Search for the cell housing the specified text and yield its (x, y) center coordinate. 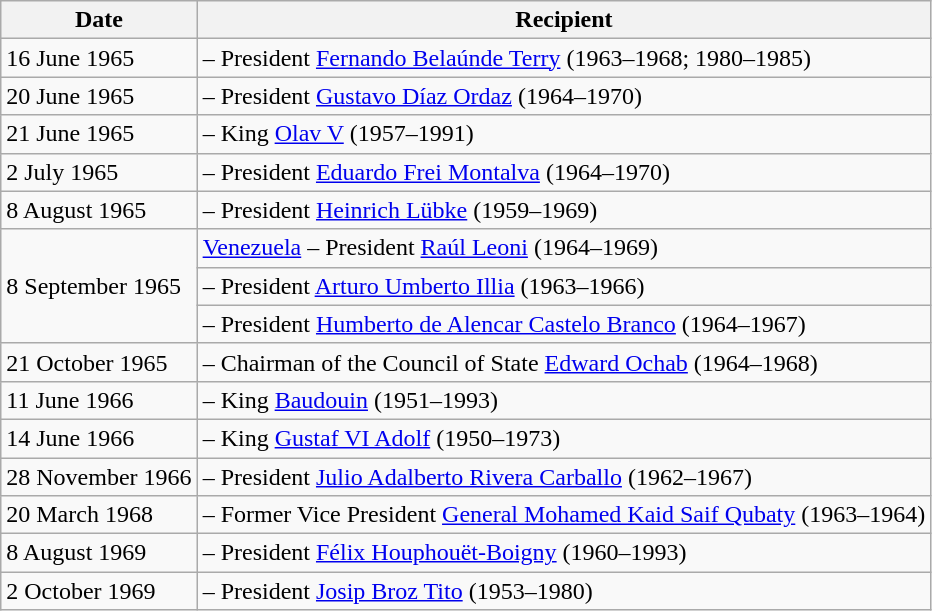
– King Gustaf VI Adolf (1950–1973) (564, 438)
20 June 1965 (99, 96)
8 August 1969 (99, 553)
– Former Vice President General Mohamed Kaid Saif Qubaty (1963–1964) (564, 515)
20 March 1968 (99, 515)
– President Fernando Belaúnde Terry (1963–1968; 1980–1985) (564, 58)
– King Baudouin (1951–1993) (564, 400)
– President Heinrich Lübke (1959–1969) (564, 210)
11 June 1966 (99, 400)
– President Julio Adalberto Rivera Carballo (1962–1967) (564, 477)
– King Olav V (1957–1991) (564, 134)
– President Félix Houphouët-Boigny (1960–1993) (564, 553)
– President Josip Broz Tito (1953–1980) (564, 591)
– President Arturo Umberto Illia (1963–1966) (564, 286)
2 July 1965 (99, 172)
Recipient (564, 20)
8 August 1965 (99, 210)
– President Humberto de Alencar Castelo Branco (1964–1967) (564, 324)
8 September 1965 (99, 286)
– President Gustavo Díaz Ordaz (1964–1970) (564, 96)
16 June 1965 (99, 58)
– Chairman of the Council of State Edward Ochab (1964–1968) (564, 362)
21 October 1965 (99, 362)
Venezuela – President Raúl Leoni (1964–1969) (564, 248)
– President Eduardo Frei Montalva (1964–1970) (564, 172)
14 June 1966 (99, 438)
2 October 1969 (99, 591)
28 November 1966 (99, 477)
21 June 1965 (99, 134)
Date (99, 20)
